Scan for the cell matching the given text and deliver its [X, Y] coordinate at center. 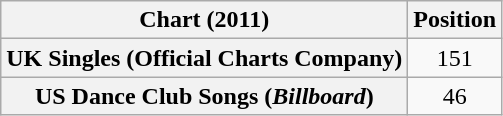
Chart (2011) [204, 20]
151 [455, 58]
46 [455, 96]
Position [455, 20]
UK Singles (Official Charts Company) [204, 58]
US Dance Club Songs (Billboard) [204, 96]
